Detect which cell encompasses the target text, then output its (X, Y) center coordinate. 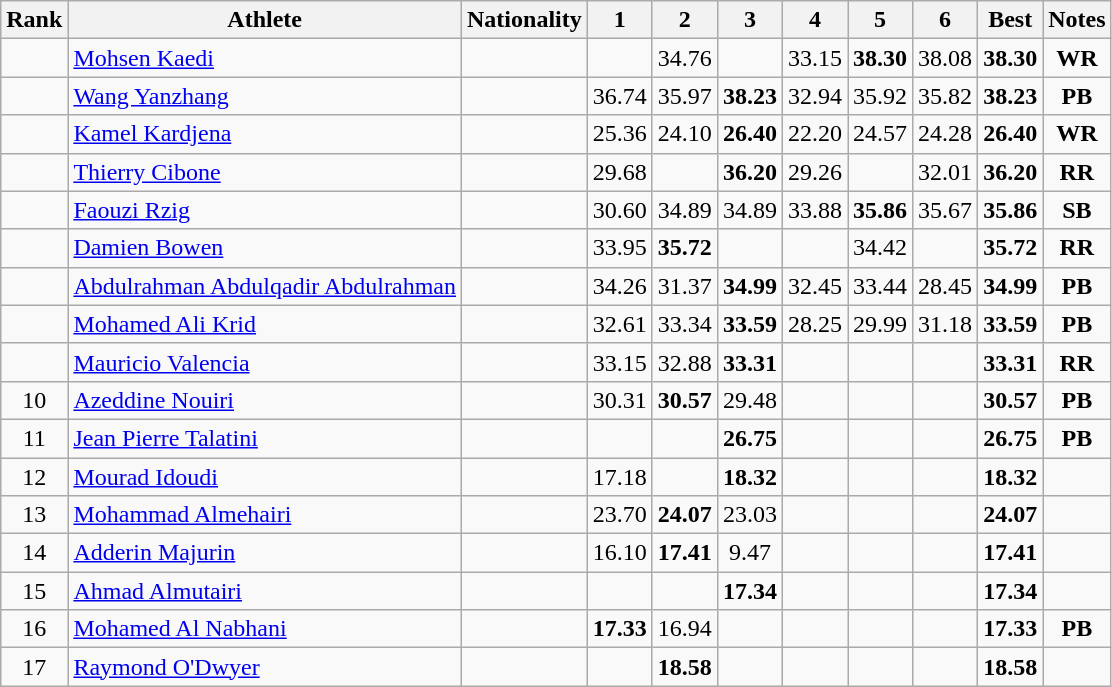
Azeddine Nouiri (265, 400)
1 (620, 20)
Wang Yanzhang (265, 96)
16.94 (684, 629)
34.26 (620, 286)
29.99 (880, 324)
2 (684, 20)
38.08 (946, 58)
36.74 (620, 96)
Ahmad Almutairi (265, 591)
Mauricio Valencia (265, 362)
Adderin Majurin (265, 553)
Mohamed Al Nabhani (265, 629)
32.45 (814, 286)
33.44 (880, 286)
Mohammad Almehairi (265, 515)
17 (34, 667)
Mohamed Ali Krid (265, 324)
32.01 (946, 172)
29.48 (750, 400)
33.88 (814, 210)
3 (750, 20)
24.57 (880, 134)
15 (34, 591)
34.76 (684, 58)
16 (34, 629)
34.42 (880, 248)
Thierry Cibone (265, 172)
35.67 (946, 210)
22.20 (814, 134)
32.94 (814, 96)
13 (34, 515)
25.36 (620, 134)
Kamel Kardjena (265, 134)
35.92 (880, 96)
Best (1010, 20)
Jean Pierre Talatini (265, 438)
11 (34, 438)
Mourad Idoudi (265, 477)
Athlete (265, 20)
28.45 (946, 286)
35.82 (946, 96)
6 (946, 20)
5 (880, 20)
9.47 (750, 553)
29.68 (620, 172)
16.10 (620, 553)
17.18 (620, 477)
Mohsen Kaedi (265, 58)
24.10 (684, 134)
23.70 (620, 515)
Abdulrahman Abdulqadir Abdulrahman (265, 286)
Raymond O'Dwyer (265, 667)
10 (34, 400)
14 (34, 553)
Damien Bowen (265, 248)
30.60 (620, 210)
Nationality (525, 20)
31.37 (684, 286)
Notes (1077, 20)
32.88 (684, 362)
35.97 (684, 96)
28.25 (814, 324)
33.95 (620, 248)
SB (1077, 210)
Rank (34, 20)
32.61 (620, 324)
Faouzi Rzig (265, 210)
4 (814, 20)
29.26 (814, 172)
24.28 (946, 134)
12 (34, 477)
30.31 (620, 400)
33.34 (684, 324)
23.03 (750, 515)
31.18 (946, 324)
